Identify which cell holds the provided text, then report its [x, y] central coordinate. 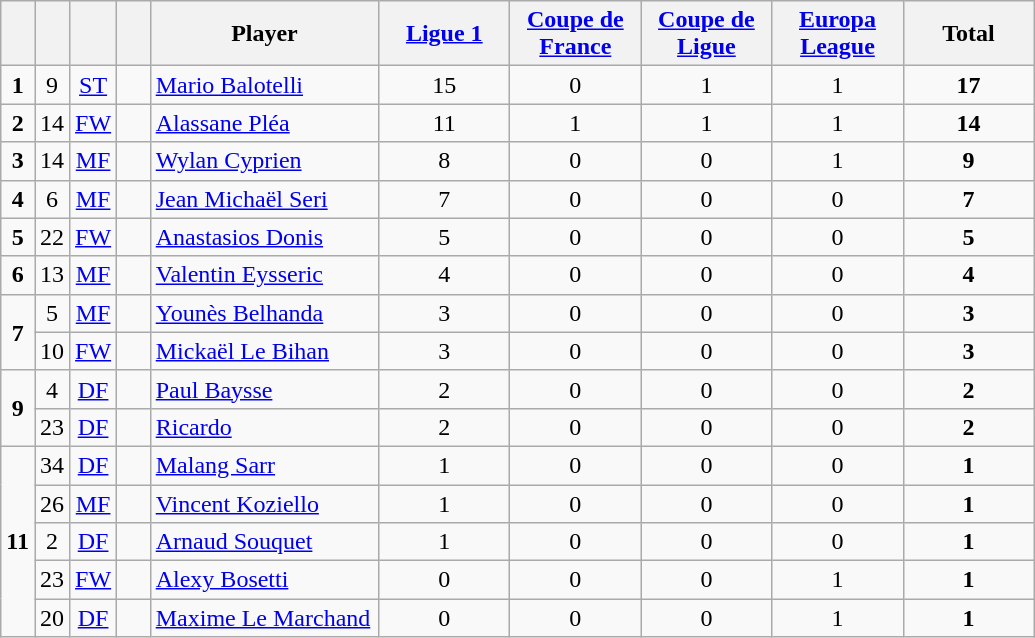
Maxime Le Marchand [264, 618]
Wylan Cyprien [264, 161]
10 [52, 351]
Coupe de France [576, 34]
20 [52, 618]
Total [968, 34]
Valentin Eysseric [264, 275]
Ligue 1 [444, 34]
Malang Sarr [264, 465]
Paul Baysse [264, 389]
22 [52, 237]
Ricardo [264, 427]
17 [968, 85]
8 [444, 161]
Mario Balotelli [264, 85]
15 [444, 85]
Player [264, 34]
Coupe de Ligue [706, 34]
26 [52, 503]
34 [52, 465]
Arnaud Souquet [264, 542]
Vincent Koziello [264, 503]
13 [52, 275]
Anastasios Donis [264, 237]
Mickaël Le Bihan [264, 351]
Europa League [838, 34]
Jean Michaël Seri [264, 199]
ST [94, 85]
Alassane Pléa [264, 123]
Alexy Bosetti [264, 580]
Younès Belhanda [264, 313]
